For the text-containing cell, return its midpoint in [X, Y] coordinate format. 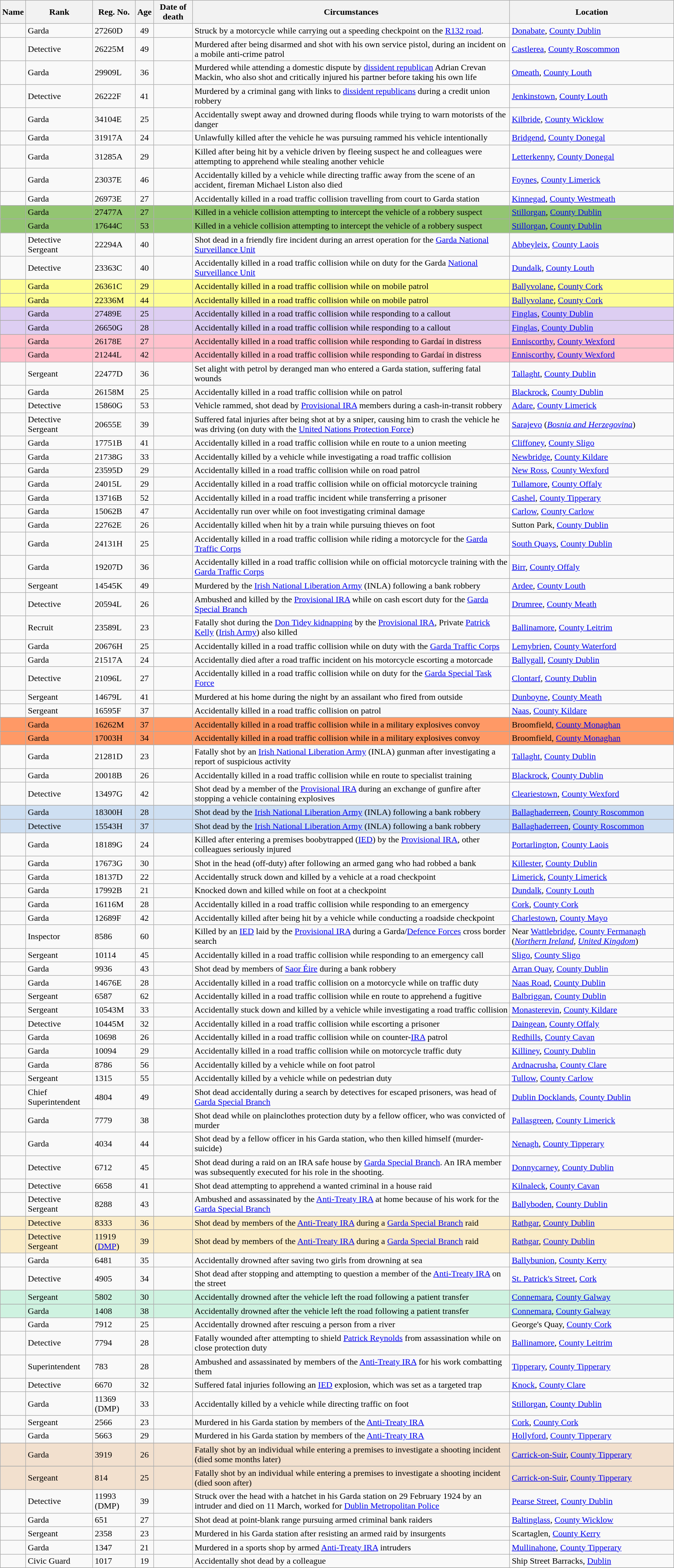
Omeath, County Louth [592, 73]
Accidentally killed in a road traffic collision while riding a motorcycle for the Garda Traffic Corps [351, 544]
Name [13, 12]
3919 [114, 1454]
Murdered in his Garda station after resisting an armed raid by insurgents [351, 1533]
Unlawfully killed after the vehicle he was pursuing rammed his vehicle intentionally [351, 138]
Accidentally killed in a road traffic collision while on official motorcycle training [351, 484]
16595F [114, 711]
23363C [114, 268]
South Quays, County Dublin [592, 544]
22762E [114, 525]
Newbridge, County Kildare [592, 456]
Fatally shot during the Don Tidey kidnapping by the Provisional IRA, Private Patrick Kelly (Irish Army) also killed [351, 628]
Circumstances [351, 12]
Shot dead during a raid on an IRA safe house by Garda Special Branch. An IRA member was subsequently executed for his role in the shooting. [351, 1167]
Tipperary, County Tipperary [592, 1366]
Knocked down and killed while on foot at a checkpoint [351, 891]
Baltinglass, County Wicklow [592, 1520]
Naas Road, County Dublin [592, 982]
Accidentally killed by a vehicle while on foot patrol [351, 1065]
Carlow, County Carlow [592, 512]
15543H [114, 826]
6587 [114, 996]
26225M [114, 49]
Limerick, County Limerick [592, 877]
17673G [114, 863]
Castlerea, County Roscommon [592, 49]
18300H [114, 812]
20676H [114, 646]
Age [145, 12]
13716B [114, 498]
Accidentally killed in a road traffic collision while on patrol [351, 392]
1315 [114, 1078]
Inspector [59, 937]
7794 [114, 1343]
Accidentally killed in a road traffic collision while on duty with the Garda Traffic Corps [351, 646]
Kilbride, County Wicklow [592, 120]
5802 [114, 1297]
Accidentally killed in a road traffic collision on a motorcycle while on traffic duty [351, 982]
Accidentally drowned after saving two girls from drowning at sea [351, 1260]
1347 [114, 1547]
Shot dead by a member of the Provisional IRA during an exchange of gunfire after stopping a vehicle containing explosives [351, 794]
Accidentally killed by a vehicle while directing traffic away from the scene of an accident, fireman Michael Liston also died [351, 180]
21244L [114, 355]
Accidentally killed in a road traffic collision travelling from court to Garda station [351, 198]
Monasterevin, County Kildare [592, 1010]
Killester, County Dublin [592, 863]
Shot dead after stopping and attempting to question a member of the Anti-Treaty IRA on the street [351, 1279]
8288 [114, 1204]
6670 [114, 1385]
Date of death [173, 12]
27477A [114, 212]
35 [145, 1260]
22477D [114, 374]
Reg. No. [114, 12]
29909L [114, 73]
11369 (DMP) [114, 1404]
10094 [114, 1051]
Accidentally stuck down and killed by a vehicle while investigating a road traffic collision [351, 1010]
Shot in the head (off-duty) after following an armed gang who had robbed a bank [351, 863]
Dublin Docklands, County Dublin [592, 1097]
Vehicle rammed, shot dead by Provisional IRA members during a cash-in-transit robbery [351, 406]
8786 [114, 1065]
Recruit [59, 628]
Nenagh, County Tipperary [592, 1144]
Civic Guard [59, 1561]
Cashel, County Tipperary [592, 498]
24131H [114, 544]
26650G [114, 328]
Shot dead by members of Saor Éire during a bank robbery [351, 969]
6712 [114, 1167]
Accidentally swept away and drowned during floods while trying to warn motorists of the danger [351, 120]
Donnycarney, County Dublin [592, 1167]
10114 [114, 955]
Pallasgreen, County Limerick [592, 1120]
Birr, County Offaly [592, 567]
Portarlington, County Laois [592, 844]
7912 [114, 1325]
Pearse Street, County Dublin [592, 1501]
22336M [114, 300]
18137D [114, 877]
Tullow, County Carlow [592, 1078]
Cleariestown, County Wexford [592, 794]
55 [145, 1078]
Shot dead while on plainclothes protection duty by a fellow officer, who was convicted of murder [351, 1120]
Accidentally run over while on foot investigating criminal damage [351, 512]
Accidentally struck down and killed by a vehicle at a road checkpoint [351, 877]
Ship Street Barracks, Dublin [592, 1561]
Accidentally killed by a vehicle while investigating a road traffic collision [351, 456]
Murdered after being disarmed and shot with his own service pistol, during an incident on a mobile anti-crime patrol [351, 49]
8333 [114, 1223]
Ballybunion, County Kerry [592, 1260]
Drumree, County Meath [592, 604]
20594L [114, 604]
27260D [114, 31]
21281D [114, 757]
16262M [114, 724]
12689F [114, 918]
Ardnacrusha, County Clare [592, 1065]
Ballyboden, County Dublin [592, 1204]
46 [145, 180]
Shot dead attempting to apprehend a wanted criminal in a house raid [351, 1186]
Murdered at his home during the night by an assailant who fired from outside [351, 697]
8586 [114, 937]
Fatally wounded after attempting to shield Patrick Reynolds from assassination while on close protection duty [351, 1343]
Accidentally killed in a road traffic collision on patrol [351, 711]
Fatally shot by an individual while entering a premises to investigate a shooting incident (died some months later) [351, 1454]
20018B [114, 775]
Near Wattlebridge, County Fermanagh (Northern Ireland, United Kingdom) [592, 937]
Accidentally killed in a road traffic collision while en route to a union meeting [351, 443]
George's Quay, County Cork [592, 1325]
St. Patrick's Street, Cork [592, 1279]
Lemybrien, County Waterford [592, 646]
Killiney, County Dublin [592, 1051]
13497G [114, 794]
Letterkenny, County Donegal [592, 156]
Killed by an IED laid by the Provisional IRA during a Garda/Defence Forces cross border search [351, 937]
Killed after being hit by a vehicle driven by fleeing suspect he and colleagues were attempting to apprehend while stealing another vehicle [351, 156]
Dunboyne, County Meath [592, 697]
4804 [114, 1097]
Accidentally killed in a road traffic collision while on duty for the Garda Special Task Force [351, 678]
17992B [114, 891]
Accidentally killed in a road traffic collision while on duty for the Garda National Surveillance Unit [351, 268]
Sarajevo (Bosnia and Herzegovina) [592, 424]
27489E [114, 314]
6658 [114, 1186]
Fatally shot by an individual while entering a premises to investigate a shooting incident (died soon after) [351, 1478]
18189G [114, 844]
Ambushed and killed by the Provisional IRA while on cash escort duty for the Garda Special Branch [351, 604]
17003H [114, 738]
19 [145, 1561]
15860G [114, 406]
14676E [114, 982]
22 [145, 877]
Accidentally killed by a vehicle while directing traffic on foot [351, 1404]
Mullinahone, County Tipperary [592, 1547]
Rank [59, 12]
17751B [114, 443]
6481 [114, 1260]
14545K [114, 586]
26158M [114, 392]
62 [145, 996]
Shot dead by a fellow officer in his Garda station, who then killed himself (murder-suicide) [351, 1144]
10698 [114, 1037]
Accidentally killed in a road traffic incident while transferring a prisoner [351, 498]
10543M [114, 1010]
34104E [114, 120]
31285A [114, 156]
Murdered in a sports shop by armed Anti-Treaty IRA intruders [351, 1547]
Charlestown, County Mayo [592, 918]
4034 [114, 1144]
1017 [114, 1561]
Superintendent [59, 1366]
5663 [114, 1436]
14679L [114, 697]
Ballygall, County Dublin [592, 660]
Accidentally killed in a road traffic collision while escorting a prisoner [351, 1023]
23037E [114, 180]
Suffered fatal injuries following an IED explosion, which was set as a targeted trap [351, 1385]
56 [145, 1065]
Balbriggan, County Dublin [592, 996]
21738G [114, 456]
Shot dead accidentally during a search by detectives for escaped prisoners, was head of Garda Special Branch [351, 1097]
Accidentally killed in a road traffic collision while en route to specialist training [351, 775]
15062B [114, 512]
Killed after entering a premises boobytrapped (IED) by the Provisional IRA, other colleagues seriously injured [351, 844]
21517A [114, 660]
Chief Superintendent [59, 1097]
11993 (DMP) [114, 1501]
Ambushed and assassinated by the Anti-Treaty IRA at home because of his work for the Garda Special Branch [351, 1204]
10445M [114, 1023]
26973E [114, 198]
Daingean, County Offaly [592, 1023]
60 [145, 937]
Struck by a motorcycle while carrying out a speeding checkpoint on the R132 road. [351, 31]
783 [114, 1366]
Location [592, 12]
7779 [114, 1120]
Sutton Park, County Dublin [592, 525]
Tullamore, County Offaly [592, 484]
Accidentally killed after being hit by a vehicle while conducting a roadside checkpoint [351, 918]
26178E [114, 341]
Bridgend, County Donegal [592, 138]
814 [114, 1478]
Accidentally killed in a road traffic collision while responding to an emergency [351, 904]
Shot dead at point-blank range pursuing armed criminal bank raiders [351, 1520]
Murdered by a criminal gang with links to dissident republicans during a credit union robbery [351, 96]
Arran Quay, County Dublin [592, 969]
Scartaglen, County Kerry [592, 1533]
Accidentally killed in a road traffic collision while responding to an emergency call [351, 955]
Sligo, County Sligo [592, 955]
Foynes, County Limerick [592, 180]
2358 [114, 1533]
Accidentally killed by a vehicle while on pedestrian duty [351, 1078]
22294A [114, 244]
26361C [114, 287]
1408 [114, 1311]
Donabate, County Dublin [592, 31]
Ambushed and assassinated by members of the Anti-Treaty IRA for his work combatting them [351, 1366]
Accidentally drowned after rescuing a person from a river [351, 1325]
23595D [114, 470]
Cliffoney, County Sligo [592, 443]
New Ross, County Wexford [592, 470]
20655E [114, 424]
Ardee, County Louth [592, 586]
2566 [114, 1422]
Accidentally killed in a road traffic collision while en route to apprehend a fugitive [351, 996]
Fatally shot by an Irish National Liberation Army (INLA) gunman after investigating a report of suspicious activity [351, 757]
47 [145, 512]
Hollyford, County Tipperary [592, 1436]
4905 [114, 1279]
24015L [114, 484]
Set alight with petrol by deranged man who entered a Garda station, suffering fatal wounds [351, 374]
31917A [114, 138]
Accidentally killed in a road traffic collision while on counter-IRA patrol [351, 1037]
Accidentally shot dead by a colleague [351, 1561]
Adare, County Limerick [592, 406]
Shot dead in a friendly fire incident during an arrest operation for the Garda National Surveillance Unit [351, 244]
Accidentally killed when hit by a train while pursuing thieves on foot [351, 525]
Accidentally killed in a road traffic collision while on motorcycle traffic duty [351, 1051]
52 [145, 498]
11919 (DMP) [114, 1241]
Jenkinstown, County Louth [592, 96]
23589L [114, 628]
19207D [114, 567]
17644C [114, 226]
Accidentally killed in a road traffic collision while on official motorcycle training with the Garda Traffic Corps [351, 567]
Kilnaleck, County Cavan [592, 1186]
Accidentally died after a road traffic incident on his motorcycle escorting a motorcade [351, 660]
Clontarf, County Dublin [592, 678]
Knock, County Clare [592, 1385]
16116M [114, 904]
26222F [114, 96]
Redhills, County Cavan [592, 1037]
Naas, County Kildare [592, 711]
21096L [114, 678]
Accidentally killed in a road traffic collision while on road patrol [351, 470]
Murdered by the Irish National Liberation Army (INLA) following a bank robbery [351, 586]
9936 [114, 969]
651 [114, 1520]
Abbeyleix, County Laois [592, 244]
Kinnegad, County Westmeath [592, 198]
